Scan for the cell matching the given text and deliver its [X, Y] coordinate at center. 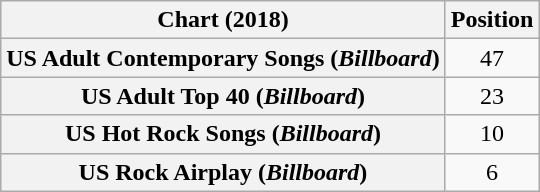
US Adult Top 40 (Billboard) [223, 96]
US Hot Rock Songs (Billboard) [223, 134]
6 [492, 172]
10 [492, 134]
Chart (2018) [223, 20]
47 [492, 58]
23 [492, 96]
Position [492, 20]
US Rock Airplay (Billboard) [223, 172]
US Adult Contemporary Songs (Billboard) [223, 58]
